Extract the [x, y] coordinate from the center of the cell holding the provided text.  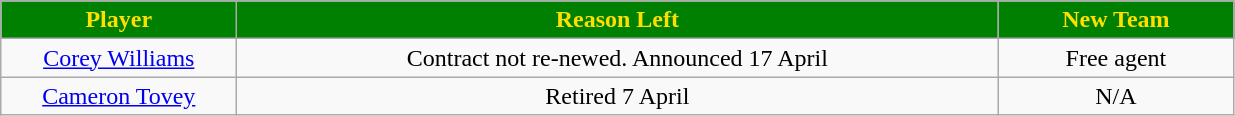
Free agent [1116, 58]
Retired 7 April [618, 96]
Cameron Tovey [119, 96]
N/A [1116, 96]
New Team [1116, 20]
Corey Williams [119, 58]
Reason Left [618, 20]
Player [119, 20]
Contract not re-newed. Announced 17 April [618, 58]
